Extract the (X, Y) coordinate from the center of the cell holding the provided text.  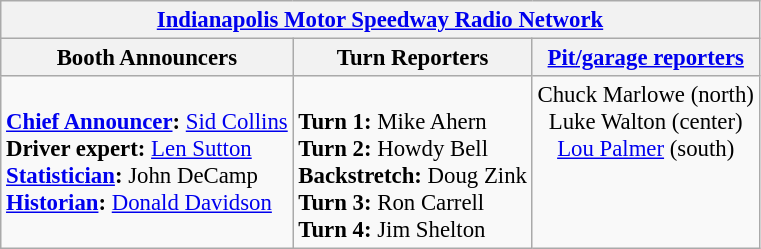
Turn Reporters (412, 58)
Indianapolis Motor Speedway Radio Network (380, 20)
Chuck Marlowe (north)Luke Walton (center)Lou Palmer (south) (646, 162)
Booth Announcers (147, 58)
Chief Announcer: Sid Collins Driver expert: Len Sutton Statistician: John DeCamp Historian: Donald Davidson (147, 162)
Pit/garage reporters (646, 58)
Turn 1: Mike Ahern Turn 2: Howdy Bell Backstretch: Doug Zink Turn 3: Ron Carrell Turn 4: Jim Shelton (412, 162)
